Find where the given text appears and provide that cell's center as [X, Y] coordinate. 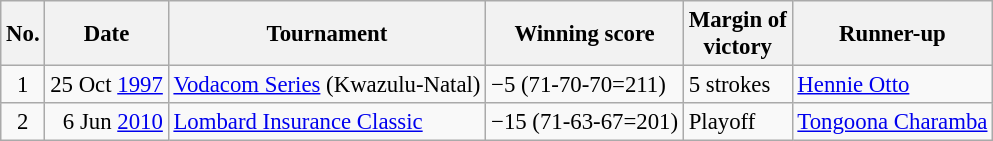
Lombard Insurance Classic [327, 122]
6 Jun 2010 [106, 122]
Tongoona Charamba [892, 122]
−15 (71-63-67=201) [585, 122]
Winning score [585, 34]
Date [106, 34]
Playoff [738, 122]
Hennie Otto [892, 85]
−5 (71-70-70=211) [585, 85]
Vodacom Series (Kwazulu-Natal) [327, 85]
Margin ofvictory [738, 34]
2 [23, 122]
No. [23, 34]
25 Oct 1997 [106, 85]
Runner-up [892, 34]
5 strokes [738, 85]
Tournament [327, 34]
1 [23, 85]
